Determine the [X, Y] coordinate at the center of the cell enclosing the given text.  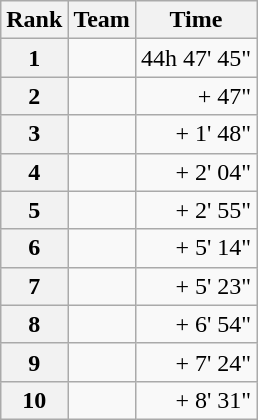
+ 2' 55" [196, 210]
1 [34, 58]
+ 8' 31" [196, 400]
8 [34, 324]
+ 7' 24" [196, 362]
+ 2' 04" [196, 172]
10 [34, 400]
+ 1' 48" [196, 134]
Rank [34, 20]
+ 5' 14" [196, 248]
+ 6' 54" [196, 324]
6 [34, 248]
3 [34, 134]
2 [34, 96]
Team [102, 20]
Time [196, 20]
5 [34, 210]
44h 47' 45" [196, 58]
4 [34, 172]
7 [34, 286]
9 [34, 362]
+ 5' 23" [196, 286]
+ 47" [196, 96]
